Identify which cell holds the provided text, then report its (X, Y) central coordinate. 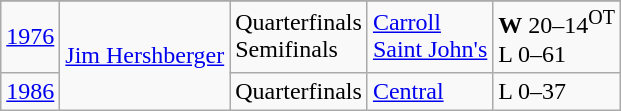
Central (430, 91)
Quarterfinals (299, 91)
W 20–14OT L 0–61 (557, 37)
QuarterfinalsSemifinals (299, 37)
1976 (30, 37)
L 0–37 (557, 91)
CarrollSaint John's (430, 37)
Jim Hershberger (145, 56)
1986 (30, 91)
